Pinpoint the cell where the given text exists, returning its (X, Y) midpoint coordinate. 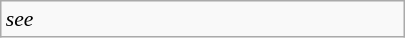
see (203, 19)
